Return [x, y] of the center of cell containing provided text 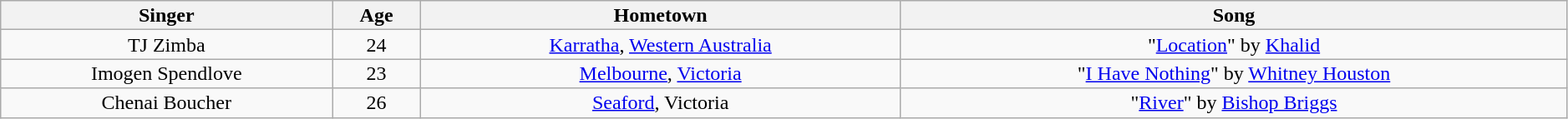
Age [377, 15]
Melbourne, Victoria [660, 73]
Seaford, Victoria [660, 103]
TJ Zimba [167, 45]
Karratha, Western Australia [660, 45]
23 [377, 73]
26 [377, 103]
Chenai Boucher [167, 103]
"I Have Nothing" by Whitney Houston [1235, 73]
"River" by Bishop Briggs [1235, 103]
Song [1235, 15]
"Location" by Khalid [1235, 45]
Hometown [660, 15]
Singer [167, 15]
Imogen Spendlove [167, 73]
24 [377, 45]
